Search for the cell housing the specified text and yield its (X, Y) center coordinate. 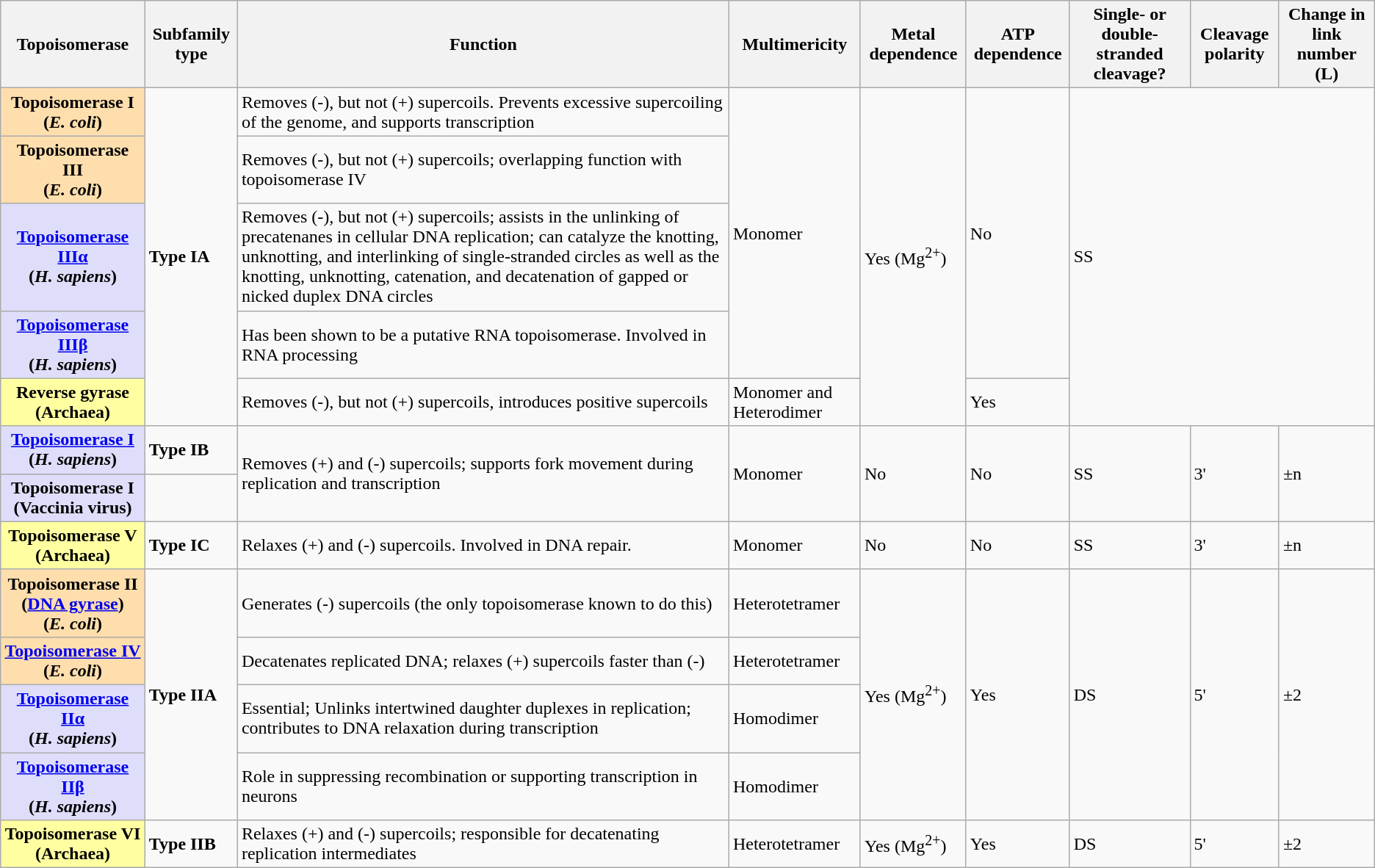
Topoisomerase I(E. coli) (73, 112)
ATP dependence (1018, 44)
Essential; Unlinks intertwined daughter duplexes in replication; contributes to DNA relaxation during transcription (483, 718)
Single- or double-stranded cleavage? (1130, 44)
Function (483, 44)
Topoisomerase IV(E. coli) (73, 661)
Topoisomerase IIα(H. sapiens) (73, 718)
Type IC (191, 545)
Topoisomerase V(Archaea) (73, 545)
Cleavage polarity (1234, 44)
Has been shown to be a putative RNA topoisomerase. Involved in RNA processing (483, 344)
Multimericity (795, 44)
Relaxes (+) and (-) supercoils. Involved in DNA repair. (483, 545)
Topoisomerase VI(Archaea) (73, 845)
Generates (-) supercoils (the only topoisomerase known to do this) (483, 603)
Removes (-), but not (+) supercoils, introduces positive supercoils (483, 402)
Change in link number (L) (1327, 44)
Decatenates replicated DNA; relaxes (+) supercoils faster than (-) (483, 661)
Topoisomerase (73, 44)
Relaxes (+) and (-) supercoils; responsible for decatenating replication intermediates (483, 845)
Type IIA (191, 695)
Topoisomerase IIIβ(H. sapiens) (73, 344)
Metal dependence (913, 44)
Topoisomerase IIIα(H. sapiens) (73, 257)
Topoisomerase II (DNA gyrase)(E. coli) (73, 603)
Subfamily type (191, 44)
Topoisomerase IIβ(H. sapiens) (73, 786)
Topoisomerase III(E. coli) (73, 170)
Topoisomerase I(H. sapiens) (73, 449)
Removes (+) and (-) supercoils; supports fork movement during replication and transcription (483, 474)
Type IIB (191, 845)
Removes (-), but not (+) supercoils. Prevents excessive supercoiling of the genome, and supports transcription (483, 112)
Role in suppressing recombination or supporting transcription in neurons (483, 786)
Topoisomerase I(Vaccinia virus) (73, 498)
Monomer and Heterodimer (795, 402)
Type IB (191, 449)
Reverse gyrase(Archaea) (73, 402)
Type IA (191, 257)
Removes (-), but not (+) supercoils; overlapping function with topoisomerase IV (483, 170)
